Pinpoint the cell where the given text exists, returning its [X, Y] midpoint coordinate. 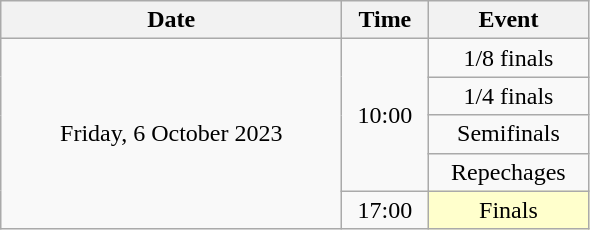
1/8 finals [508, 58]
17:00 [385, 210]
Repechages [508, 172]
Friday, 6 October 2023 [172, 134]
Date [172, 20]
Semifinals [508, 134]
Event [508, 20]
1/4 finals [508, 96]
Finals [508, 210]
Time [385, 20]
10:00 [385, 115]
